Search for the cell housing the specified text and yield its [x, y] center coordinate. 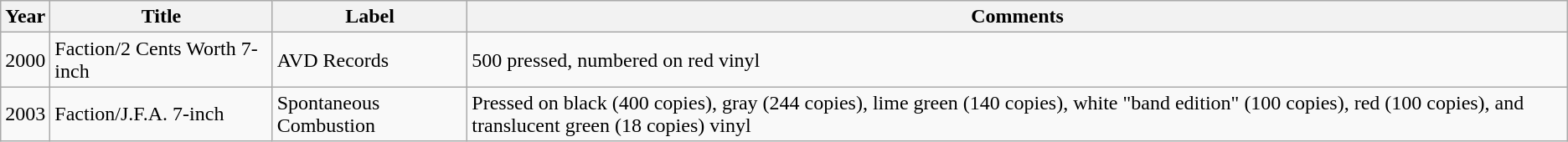
2000 [25, 60]
Spontaneous Combustion [370, 114]
Year [25, 17]
Label [370, 17]
AVD Records [370, 60]
Faction/J.F.A. 7-inch [161, 114]
500 pressed, numbered on red vinyl [1017, 60]
2003 [25, 114]
Title [161, 17]
Faction/2 Cents Worth 7-inch [161, 60]
Comments [1017, 17]
